Detect which cell encompasses the target text, then output its [x, y] center coordinate. 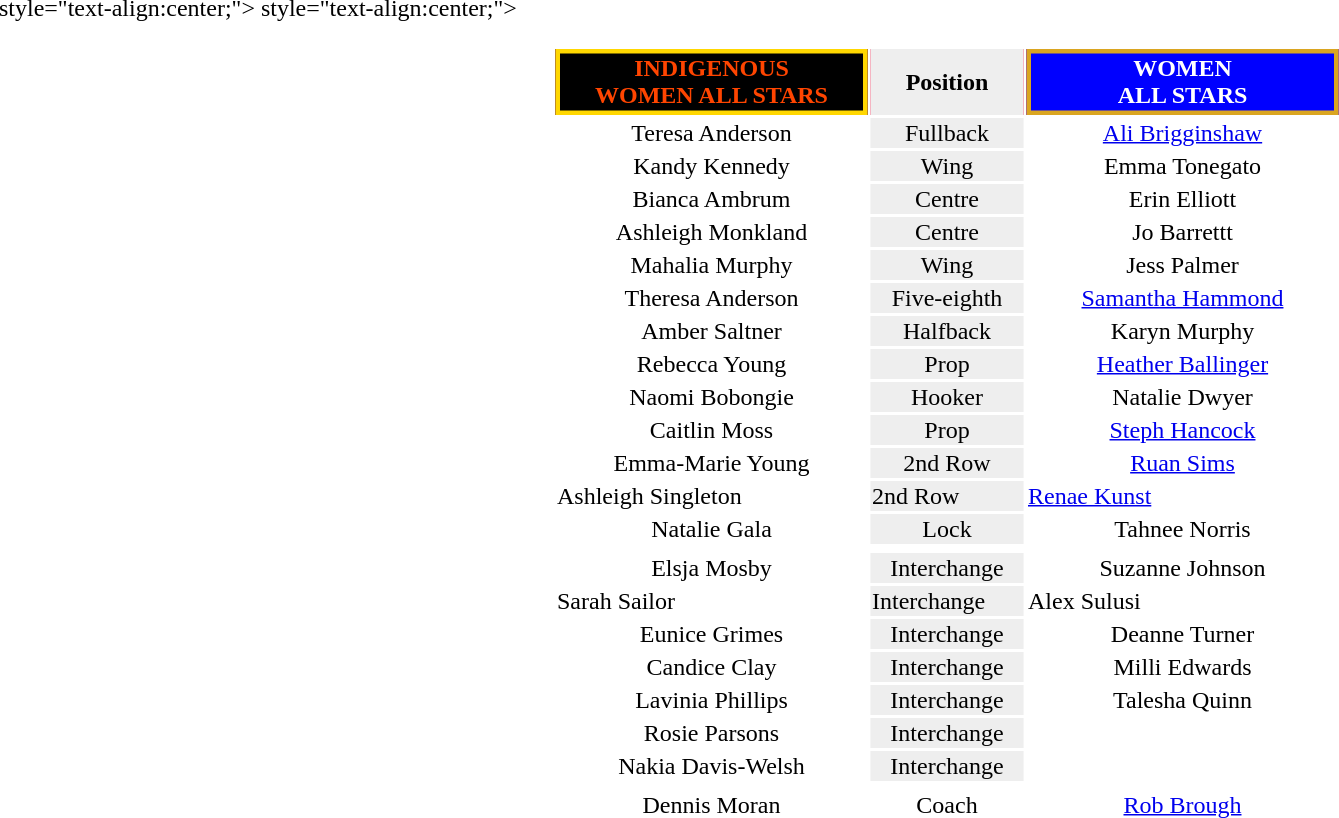
Eunice Grimes [712, 634]
Ruan Sims [1182, 463]
Rosie Parsons [712, 733]
Sarah Sailor [712, 601]
Steph Hancock [1182, 430]
Natalie Gala [712, 529]
INDIGENOUSWOMEN ALL STARS [712, 82]
Ali Brigginshaw [1182, 133]
Samantha Hammond [1182, 298]
Lavinia Phillips [712, 700]
Bianca Ambrum [712, 199]
Renae Kunst [1182, 496]
Amber Saltner [712, 331]
Tahnee Norris [1182, 529]
Teresa Anderson [712, 133]
Emma Tonegato [1182, 166]
Hooker [946, 397]
Fullback [946, 133]
Lock [946, 529]
Milli Edwards [1182, 667]
Elsja Mosby [712, 568]
WOMENALL STARS [1182, 82]
Ashleigh Singleton [712, 496]
Emma-Marie Young [712, 463]
Alex Sulusi [1182, 601]
Heather Ballinger [1182, 364]
Deanne Turner [1182, 634]
Nakia Davis-Welsh [712, 766]
Naomi Bobongie [712, 397]
Position [946, 82]
Mahalia Murphy [712, 265]
Karyn Murphy [1182, 331]
Kandy Kennedy [712, 166]
Jess Palmer [1182, 265]
Ashleigh Monkland [712, 232]
Theresa Anderson [712, 298]
Rebecca Young [712, 364]
Candice Clay [712, 667]
Caitlin Moss [712, 430]
Talesha Quinn [1182, 700]
Halfback [946, 331]
Erin Elliott [1182, 199]
Jo Barrettt [1182, 232]
Five-eighth [946, 298]
Suzanne Johnson [1182, 568]
Natalie Dwyer [1182, 397]
